Provide the (X, Y) coordinate of the cell's center where the given text is located.  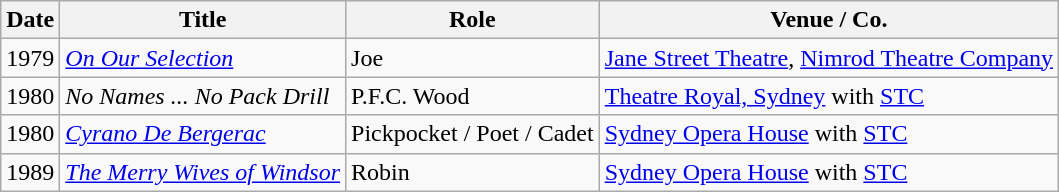
The Merry Wives of Windsor (203, 172)
P.F.C. Wood (473, 96)
Venue / Co. (828, 20)
Joe (473, 58)
On Our Selection (203, 58)
1979 (30, 58)
Theatre Royal, Sydney with STC (828, 96)
Pickpocket / Poet / Cadet (473, 134)
Role (473, 20)
1989 (30, 172)
Robin (473, 172)
Jane Street Theatre, Nimrod Theatre Company (828, 58)
Cyrano De Bergerac (203, 134)
Date (30, 20)
Title (203, 20)
No Names ... No Pack Drill (203, 96)
